Detect which cell encompasses the target text, then output its (x, y) center coordinate. 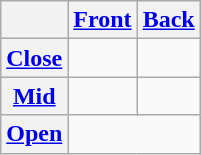
Open (34, 134)
Mid (34, 96)
Front (102, 20)
Close (34, 58)
Back (168, 20)
